From the cell containing the given text, extract its center point as [X, Y] coordinate. 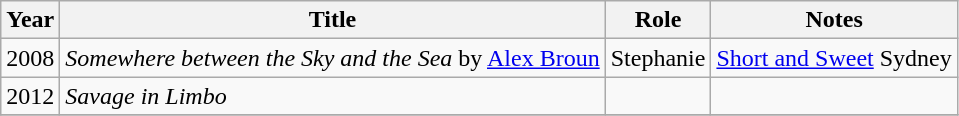
Savage in Limbo [332, 96]
Title [332, 20]
Stephanie [658, 58]
Short and Sweet Sydney [834, 58]
Role [658, 20]
Year [30, 20]
Notes [834, 20]
Somewhere between the Sky and the Sea by Alex Broun [332, 58]
2008 [30, 58]
2012 [30, 96]
